Determine the (X, Y) coordinate at the center of the cell enclosing the given text.  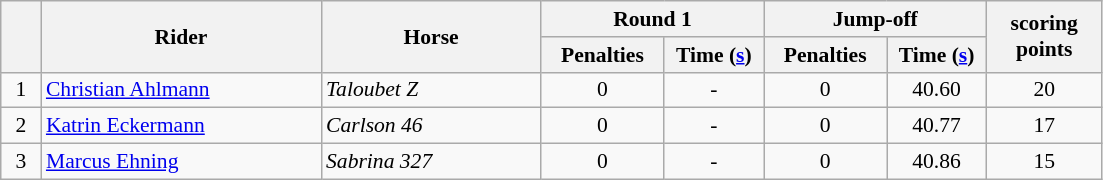
Horse (431, 36)
15 (1044, 162)
scoringpoints (1044, 36)
2 (21, 126)
Sabrina 327 (431, 162)
3 (21, 162)
Marcus Ehning (181, 162)
Carlson 46 (431, 126)
Christian Ahlmann (181, 90)
Rider (181, 36)
Jump-off (876, 19)
17 (1044, 126)
Taloubet Z (431, 90)
1 (21, 90)
Round 1 (652, 19)
40.86 (936, 162)
40.60 (936, 90)
40.77 (936, 126)
20 (1044, 90)
Katrin Eckermann (181, 126)
